Detect which cell encompasses the target text, then output its (X, Y) center coordinate. 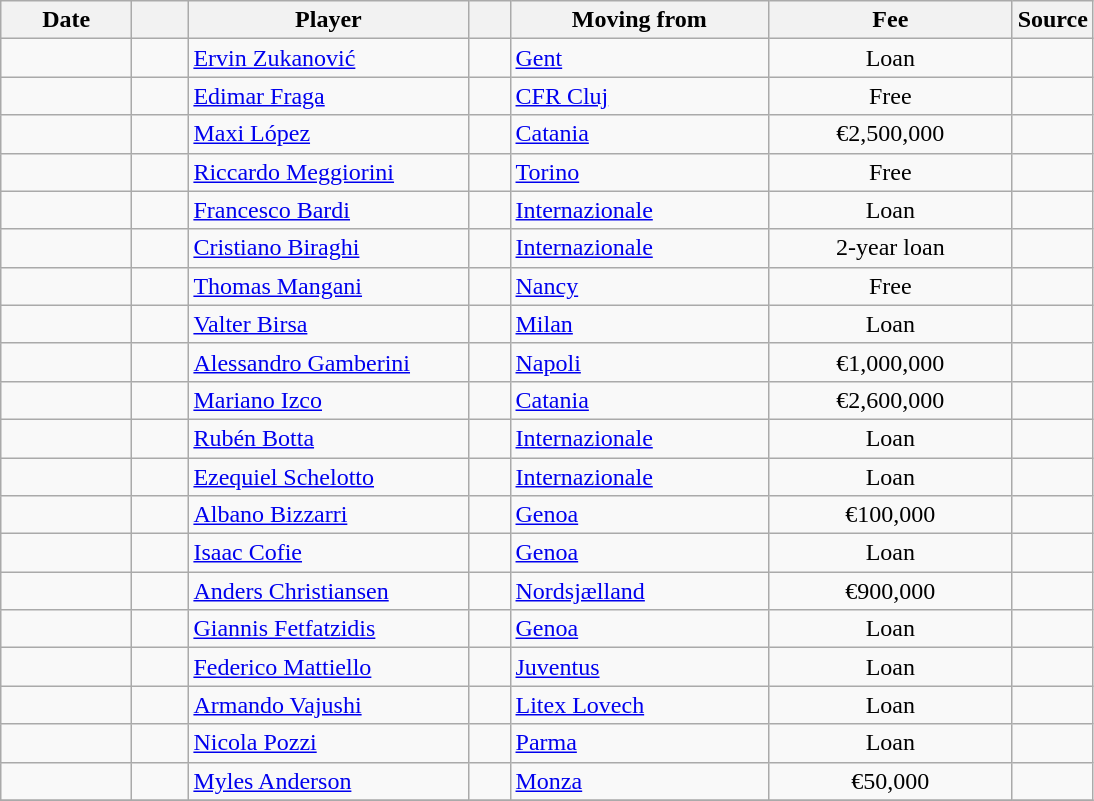
€1,000,000 (891, 362)
Nancy (640, 286)
Maxi López (328, 134)
Isaac Cofie (328, 553)
Federico Mattiello (328, 667)
Edimar Fraga (328, 96)
Source (1052, 20)
€2,600,000 (891, 400)
Ezequiel Schelotto (328, 477)
Riccardo Meggiorini (328, 172)
Nicola Pozzi (328, 743)
Rubén Botta (328, 438)
€50,000 (891, 781)
Litex Lovech (640, 705)
Francesco Bardi (328, 210)
Juventus (640, 667)
Giannis Fetfatzidis (328, 629)
Monza (640, 781)
Parma (640, 743)
Mariano Izco (328, 400)
CFR Cluj (640, 96)
Gent (640, 58)
Torino (640, 172)
Napoli (640, 362)
2-year loan (891, 248)
Thomas Mangani (328, 286)
Player (328, 20)
Moving from (640, 20)
Albano Bizzarri (328, 515)
Armando Vajushi (328, 705)
Ervin Zukanović (328, 58)
€2,500,000 (891, 134)
€900,000 (891, 591)
Valter Birsa (328, 324)
Date (66, 20)
Cristiano Biraghi (328, 248)
Nordsjælland (640, 591)
Alessandro Gamberini (328, 362)
Milan (640, 324)
Fee (891, 20)
Anders Christiansen (328, 591)
€100,000 (891, 515)
Myles Anderson (328, 781)
